Pinpoint the cell where the given text exists, returning its (x, y) midpoint coordinate. 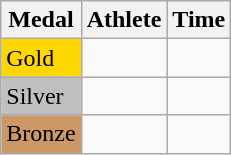
Silver (41, 96)
Bronze (41, 134)
Athlete (124, 20)
Gold (41, 58)
Medal (41, 20)
Time (199, 20)
